Detect which cell encompasses the target text, then output its (X, Y) center coordinate. 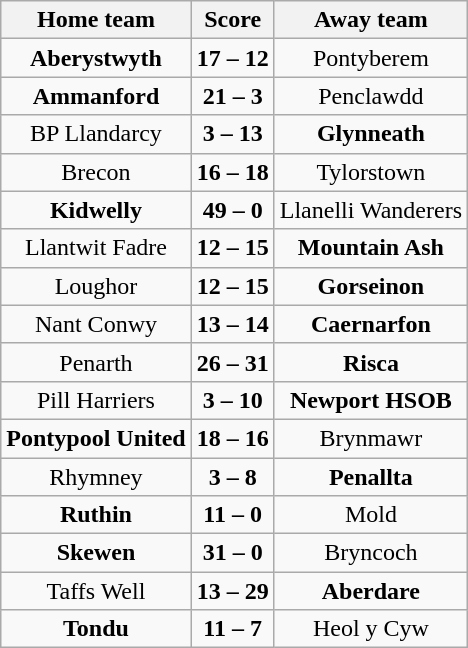
Score (232, 20)
Brecon (96, 172)
13 – 14 (232, 324)
Ammanford (96, 96)
Taffs Well (96, 591)
Aberystwyth (96, 58)
Aberdare (370, 591)
Newport HSOB (370, 400)
Llanelli Wanderers (370, 210)
Penarth (96, 362)
Home team (96, 20)
Bryncoch (370, 553)
Pontypool United (96, 438)
Ruthin (96, 515)
26 – 31 (232, 362)
Gorseinon (370, 286)
Penclawdd (370, 96)
3 – 13 (232, 134)
11 – 0 (232, 515)
Loughor (96, 286)
49 – 0 (232, 210)
3 – 8 (232, 477)
Kidwelly (96, 210)
Skewen (96, 553)
Pontyberem (370, 58)
Risca (370, 362)
Penallta (370, 477)
31 – 0 (232, 553)
3 – 10 (232, 400)
Glynneath (370, 134)
Heol y Cyw (370, 629)
Tylorstown (370, 172)
Nant Conwy (96, 324)
Tondu (96, 629)
17 – 12 (232, 58)
16 – 18 (232, 172)
Rhymney (96, 477)
Away team (370, 20)
13 – 29 (232, 591)
Mountain Ash (370, 248)
Mold (370, 515)
Llantwit Fadre (96, 248)
21 – 3 (232, 96)
Pill Harriers (96, 400)
18 – 16 (232, 438)
Caernarfon (370, 324)
11 – 7 (232, 629)
Brynmawr (370, 438)
BP Llandarcy (96, 134)
